Search for the cell housing the specified text and yield its [x, y] center coordinate. 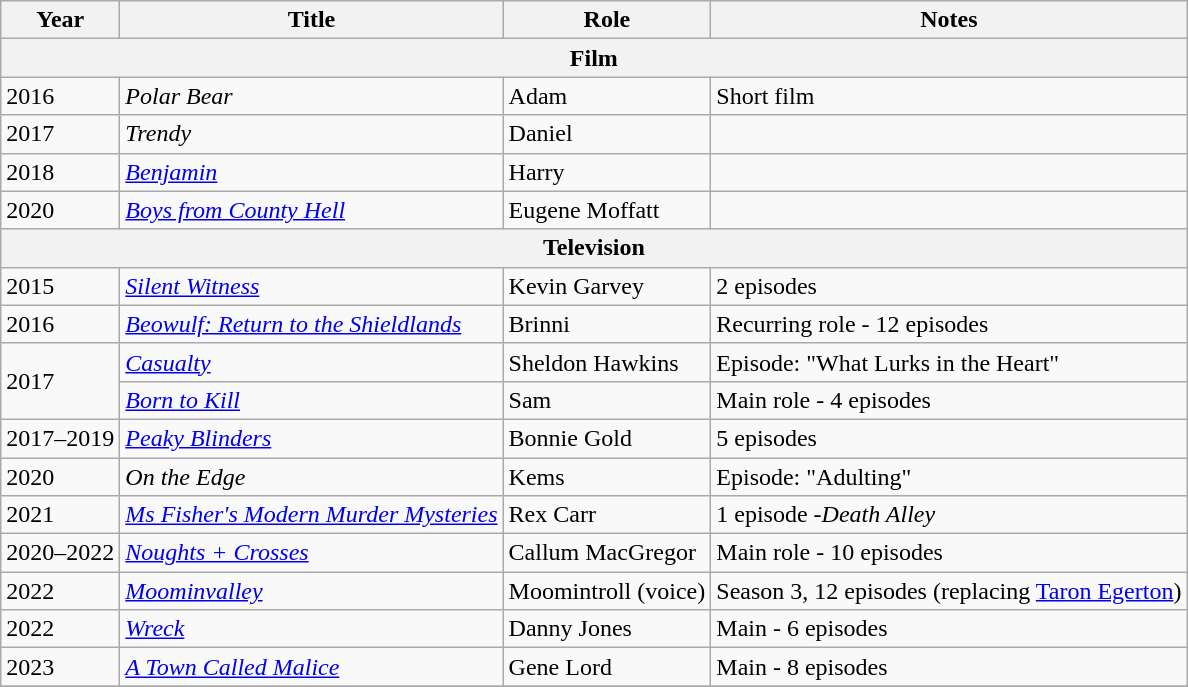
Moominvalley [312, 591]
Polar Bear [312, 96]
Benjamin [312, 172]
On the Edge [312, 477]
Role [607, 20]
Main role - 4 episodes [949, 400]
Adam [607, 96]
Year [60, 20]
2015 [60, 286]
5 episodes [949, 438]
Ms Fisher's Modern Murder Mysteries [312, 515]
1 episode -Death Alley [949, 515]
Moomintroll (voice) [607, 591]
Main - 6 episodes [949, 629]
2018 [60, 172]
Episode: "Adulting" [949, 477]
2021 [60, 515]
Film [594, 58]
Season 3, 12 episodes (replacing Taron Egerton) [949, 591]
Rex Carr [607, 515]
Danny Jones [607, 629]
Sheldon Hawkins [607, 362]
Wreck [312, 629]
Trendy [312, 134]
Noughts + Crosses [312, 553]
Gene Lord [607, 667]
2 episodes [949, 286]
Eugene Moffatt [607, 210]
Notes [949, 20]
Kems [607, 477]
2017–2019 [60, 438]
Born to Kill [312, 400]
Bonnie Gold [607, 438]
Peaky Blinders [312, 438]
Daniel [607, 134]
Television [594, 248]
Silent Witness [312, 286]
Boys from County Hell [312, 210]
Episode: "What Lurks in the Heart" [949, 362]
Main role - 10 episodes [949, 553]
Short film [949, 96]
Sam [607, 400]
Harry [607, 172]
Brinni [607, 324]
A Town Called Malice [312, 667]
Title [312, 20]
Kevin Garvey [607, 286]
Callum MacGregor [607, 553]
2020–2022 [60, 553]
Recurring role - 12 episodes [949, 324]
Main - 8 episodes [949, 667]
Casualty [312, 362]
Beowulf: Return to the Shieldlands [312, 324]
2023 [60, 667]
